Determine the (x, y) coordinate at the center of the cell enclosing the given text.  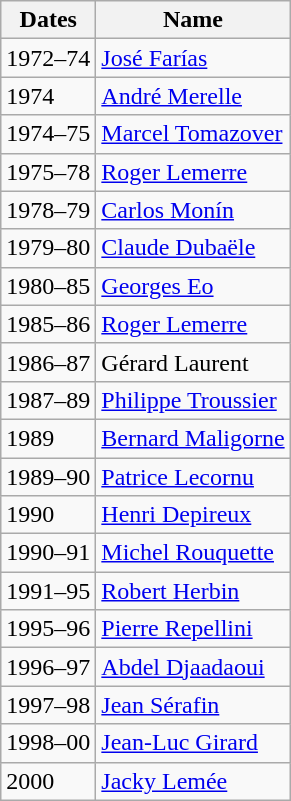
1995–96 (48, 629)
Carlos Monín (193, 210)
1991–95 (48, 591)
Jean-Luc Girard (193, 743)
1990–91 (48, 553)
1996–97 (48, 667)
Robert Herbin (193, 591)
Bernard Maligorne (193, 438)
2000 (48, 781)
1989 (48, 438)
Gérard Laurent (193, 362)
1990 (48, 515)
Patrice Lecornu (193, 477)
Georges Eo (193, 286)
1975–78 (48, 172)
1987–89 (48, 400)
José Farías (193, 58)
Jacky Lemée (193, 781)
Jean Sérafin (193, 705)
1974–75 (48, 134)
Michel Rouquette (193, 553)
1998–00 (48, 743)
Claude Dubaële (193, 248)
1986–87 (48, 362)
1980–85 (48, 286)
Marcel Tomazover (193, 134)
1997–98 (48, 705)
1972–74 (48, 58)
1979–80 (48, 248)
1989–90 (48, 477)
1985–86 (48, 324)
Henri Depireux (193, 515)
Name (193, 20)
André Merelle (193, 96)
1978–79 (48, 210)
Pierre Repellini (193, 629)
1974 (48, 96)
Dates (48, 20)
Philippe Troussier (193, 400)
Abdel Djaadaoui (193, 667)
